Pinpoint the cell where the given text exists, returning its (x, y) midpoint coordinate. 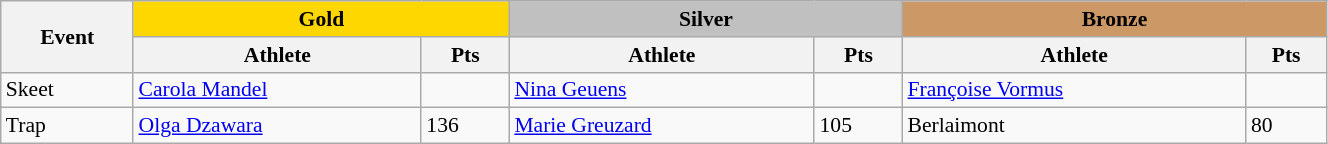
Marie Greuzard (662, 126)
Gold (321, 19)
136 (465, 126)
80 (1286, 126)
Event (68, 36)
Françoise Vormus (1074, 90)
Trap (68, 126)
105 (858, 126)
Olga Dzawara (277, 126)
Berlaimont (1074, 126)
Silver (706, 19)
Carola Mandel (277, 90)
Bronze (1115, 19)
Nina Geuens (662, 90)
Skeet (68, 90)
